For the text-containing cell, return its midpoint in (x, y) coordinate format. 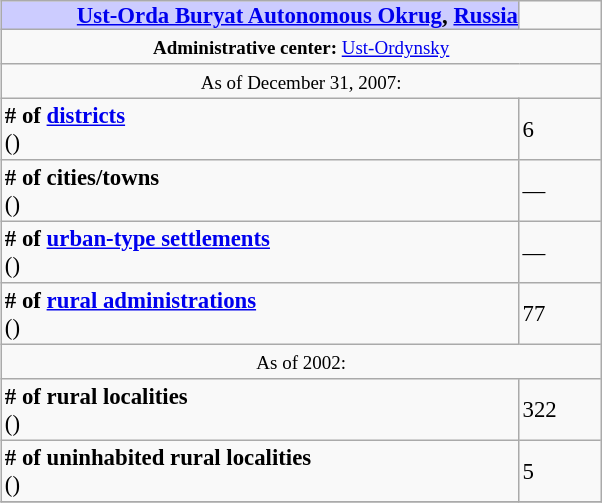
# of uninhabited rural localities() (260, 471)
# of rural administrations() (260, 314)
As of December 31, 2007: (301, 81)
6 (560, 129)
# of rural localities() (260, 410)
77 (560, 314)
322 (560, 410)
Ust-Orda Buryat Autonomous Okrug, Russia (260, 15)
# of districts() (260, 129)
5 (560, 471)
Administrative center: Ust-Ordynsky (301, 46)
# of urban-type settlements() (260, 252)
As of 2002: (301, 361)
# of cities/towns() (260, 191)
